Locate the cell with the specified text and output its [x, y] center coordinate. 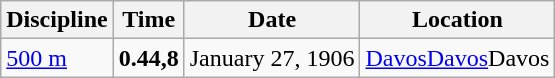
Date [272, 20]
Time [148, 20]
Discipline [57, 20]
January 27, 1906 [272, 58]
0.44,8 [148, 58]
Location [458, 20]
500 m [57, 58]
DavosDavosDavos [458, 58]
